Locate the cell with the specified text and output its [x, y] center coordinate. 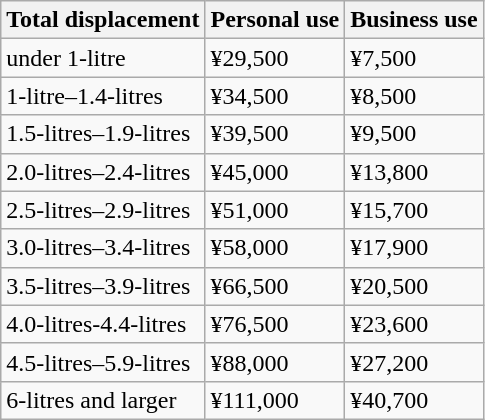
¥66,500 [275, 286]
¥111,000 [275, 400]
¥20,500 [414, 286]
Total displacement [103, 20]
¥45,000 [275, 172]
2.5-litres–2.9-litres [103, 210]
¥8,500 [414, 96]
Personal use [275, 20]
¥13,800 [414, 172]
¥39,500 [275, 134]
¥15,700 [414, 210]
¥9,500 [414, 134]
Business use [414, 20]
¥34,500 [275, 96]
6-litres and larger [103, 400]
¥27,200 [414, 362]
¥76,500 [275, 324]
¥88,000 [275, 362]
¥23,600 [414, 324]
¥51,000 [275, 210]
4.0-litres-4.4-litres [103, 324]
2.0-litres–2.4-litres [103, 172]
¥40,700 [414, 400]
4.5-litres–5.9-litres [103, 362]
¥58,000 [275, 248]
3.0-litres–3.4-litres [103, 248]
¥17,900 [414, 248]
¥29,500 [275, 58]
1.5-litres–1.9-litres [103, 134]
3.5-litres–3.9-litres [103, 286]
1-litre–1.4-litres [103, 96]
¥7,500 [414, 58]
under 1-litre [103, 58]
